Pinpoint the cell where the given text exists, returning its [x, y] midpoint coordinate. 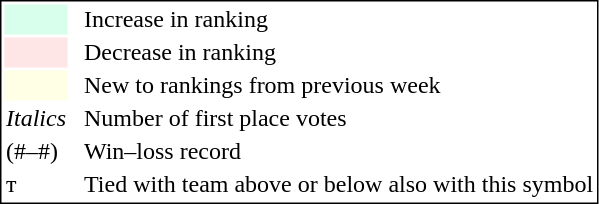
Win–loss record [338, 151]
Italics [36, 119]
Number of first place votes [338, 119]
т [36, 185]
Decrease in ranking [338, 53]
New to rankings from previous week [338, 85]
(#–#) [36, 151]
Increase in ranking [338, 19]
Tied with team above or below also with this symbol [338, 185]
